From the cell containing the given text, extract its center point as [x, y] coordinate. 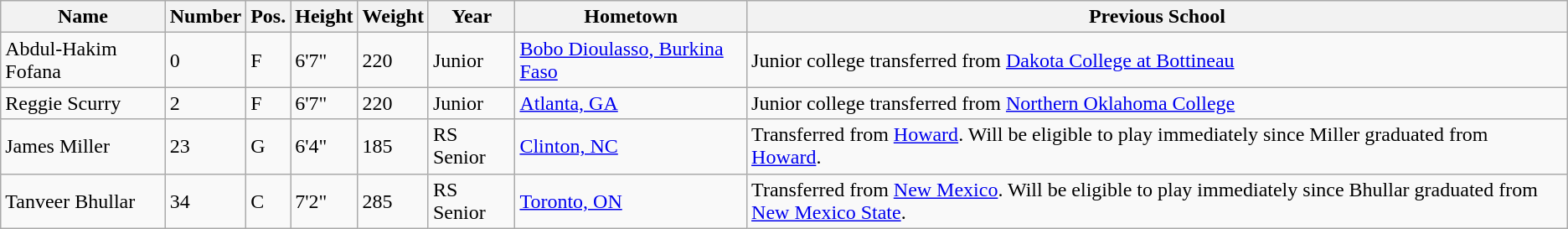
Bobo Dioulasso, Burkina Faso [632, 60]
285 [393, 201]
185 [393, 146]
Junior college transferred from Dakota College at Bottineau [1158, 60]
Previous School [1158, 17]
Pos. [268, 17]
7'2" [324, 201]
Atlanta, GA [632, 103]
Weight [393, 17]
Name [83, 17]
Year [471, 17]
C [268, 201]
2 [205, 103]
0 [205, 60]
Number [205, 17]
Toronto, ON [632, 201]
James Miller [83, 146]
Junior college transferred from Northern Oklahoma College [1158, 103]
Abdul-Hakim Fofana [83, 60]
G [268, 146]
Transferred from New Mexico. Will be eligible to play immediately since Bhullar graduated from New Mexico State. [1158, 201]
34 [205, 201]
Tanveer Bhullar [83, 201]
Hometown [632, 17]
Height [324, 17]
23 [205, 146]
Transferred from Howard. Will be eligible to play immediately since Miller graduated from Howard. [1158, 146]
6'4" [324, 146]
Clinton, NC [632, 146]
Reggie Scurry [83, 103]
